Capture the cell that displays the provided text and extract its (x, y) central coordinate. 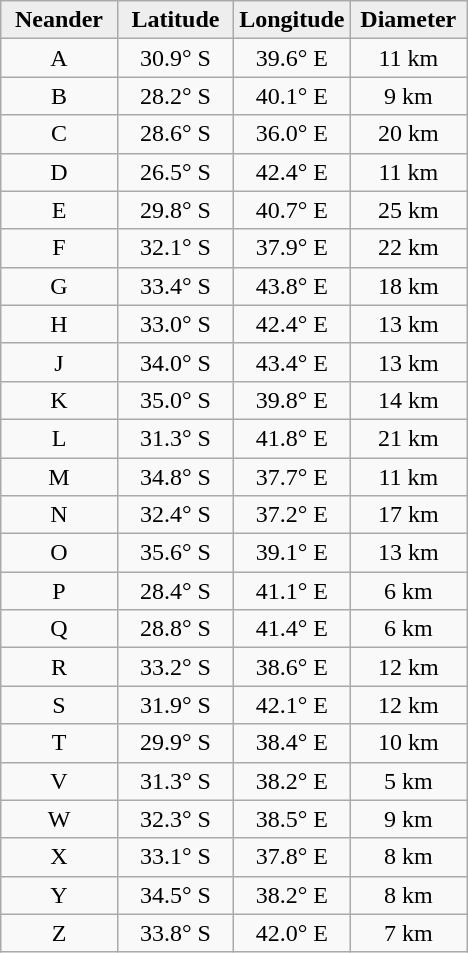
N (59, 515)
28.6° S (175, 134)
32.1° S (175, 248)
41.4° E (292, 629)
40.7° E (292, 210)
20 km (408, 134)
A (59, 58)
10 km (408, 743)
41.1° E (292, 591)
43.8° E (292, 286)
33.2° S (175, 667)
34.8° S (175, 477)
Q (59, 629)
33.8° S (175, 933)
B (59, 96)
38.4° E (292, 743)
Neander (59, 20)
28.4° S (175, 591)
14 km (408, 400)
39.8° E (292, 400)
37.8° E (292, 857)
26.5° S (175, 172)
43.4° E (292, 362)
Diameter (408, 20)
33.4° S (175, 286)
Z (59, 933)
T (59, 743)
22 km (408, 248)
Longitude (292, 20)
21 km (408, 438)
E (59, 210)
39.6° E (292, 58)
L (59, 438)
Latitude (175, 20)
H (59, 324)
5 km (408, 781)
G (59, 286)
31.9° S (175, 705)
W (59, 819)
S (59, 705)
38.5° E (292, 819)
R (59, 667)
34.0° S (175, 362)
29.8° S (175, 210)
41.8° E (292, 438)
F (59, 248)
X (59, 857)
D (59, 172)
37.2° E (292, 515)
33.0° S (175, 324)
18 km (408, 286)
M (59, 477)
P (59, 591)
35.0° S (175, 400)
30.9° S (175, 58)
J (59, 362)
Y (59, 895)
O (59, 553)
35.6° S (175, 553)
36.0° E (292, 134)
V (59, 781)
17 km (408, 515)
34.5° S (175, 895)
37.9° E (292, 248)
40.1° E (292, 96)
K (59, 400)
28.2° S (175, 96)
37.7° E (292, 477)
25 km (408, 210)
C (59, 134)
28.8° S (175, 629)
7 km (408, 933)
39.1° E (292, 553)
29.9° S (175, 743)
38.6° E (292, 667)
32.3° S (175, 819)
32.4° S (175, 515)
42.1° E (292, 705)
42.0° E (292, 933)
33.1° S (175, 857)
